Find where the given text appears and provide that cell's center as [X, Y] coordinate. 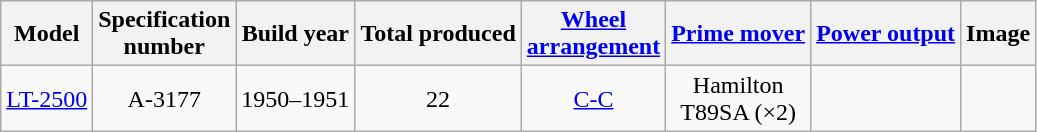
A-3177 [164, 98]
Specificationnumber [164, 34]
1950–1951 [296, 98]
Build year [296, 34]
Power output [886, 34]
LT-2500 [47, 98]
HamiltonT89SA (×2) [738, 98]
Model [47, 34]
Total produced [438, 34]
Image [998, 34]
Prime mover [738, 34]
Wheelarrangement [593, 34]
C-C [593, 98]
22 [438, 98]
